Identify which cell holds the provided text, then report its [x, y] central coordinate. 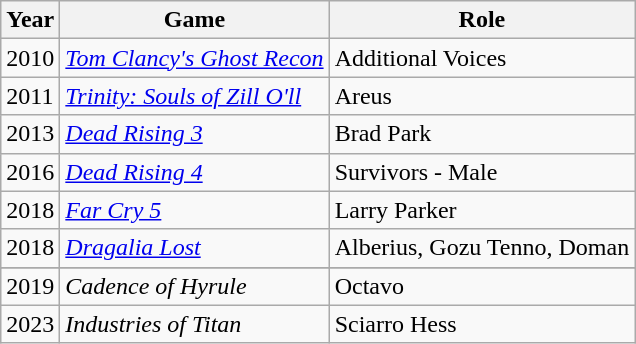
Far Cry 5 [194, 210]
Additional Voices [482, 58]
2023 [30, 324]
2011 [30, 96]
Game [194, 20]
2013 [30, 134]
Role [482, 20]
Industries of Titan [194, 324]
2019 [30, 286]
Sciarro Hess [482, 324]
Octavo [482, 286]
Dragalia Lost [194, 248]
2010 [30, 58]
Trinity: Souls of Zill O'll [194, 96]
Survivors - Male [482, 172]
Dead Rising 3 [194, 134]
Year [30, 20]
Cadence of Hyrule [194, 286]
2016 [30, 172]
Alberius, Gozu Tenno, Doman [482, 248]
Areus [482, 96]
Dead Rising 4 [194, 172]
Brad Park [482, 134]
Larry Parker [482, 210]
Tom Clancy's Ghost Recon [194, 58]
